Locate the cell with the specified text and output its (X, Y) center coordinate. 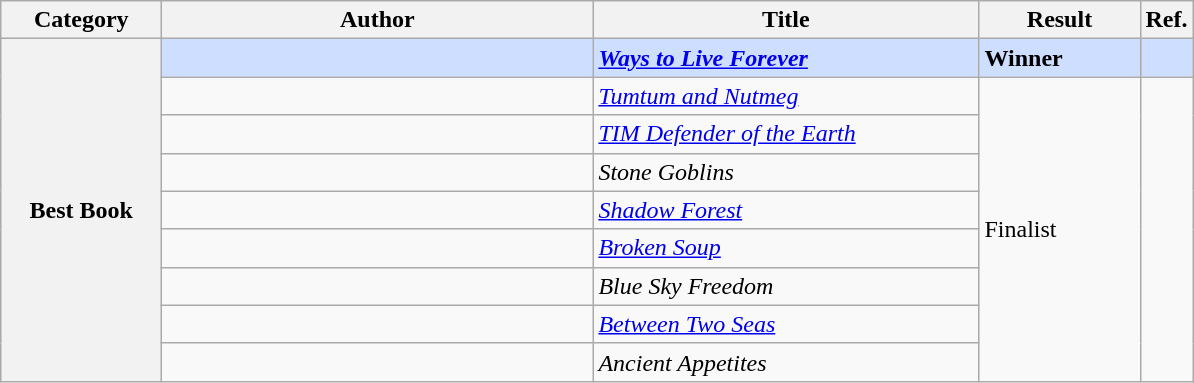
Title (786, 20)
Between Two Seas (786, 324)
Ancient Appetites (786, 362)
Stone Goblins (786, 172)
Best Book (82, 210)
Author (378, 20)
Ways to Live Forever (786, 58)
Result (1060, 20)
Broken Soup (786, 248)
Finalist (1060, 229)
TIM Defender of the Earth (786, 134)
Shadow Forest (786, 210)
Category (82, 20)
Winner (1060, 58)
Blue Sky Freedom (786, 286)
Ref. (1166, 20)
Tumtum and Nutmeg (786, 96)
